Determine the (x, y) coordinate at the center of the cell enclosing the given text.  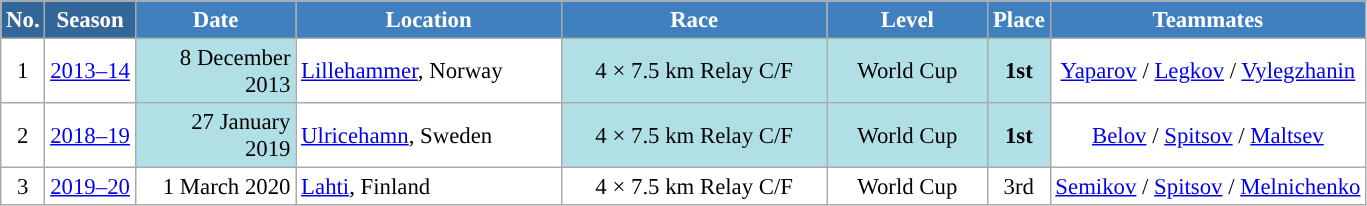
2013–14 (90, 72)
8 December 2013 (216, 72)
Teammates (1208, 20)
No. (23, 20)
3rd (1019, 187)
Belov / Spitsov / Maltsev (1208, 136)
2019–20 (90, 187)
Level (908, 20)
2018–19 (90, 136)
3 (23, 187)
Race (694, 20)
Lillehammer, Norway (429, 72)
Semikov / Spitsov / Melnichenko (1208, 187)
Ulricehamn, Sweden (429, 136)
Date (216, 20)
1 (23, 72)
Yaparov / Legkov / Vylegzhanin (1208, 72)
Location (429, 20)
27 January 2019 (216, 136)
2 (23, 136)
Place (1019, 20)
Season (90, 20)
Lahti, Finland (429, 187)
1 March 2020 (216, 187)
